Identify which cell holds the provided text, then report its [x, y] central coordinate. 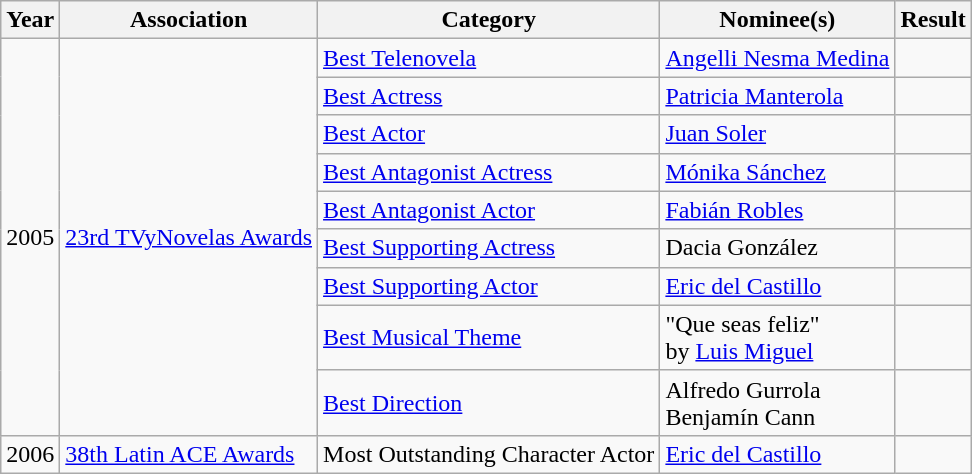
Best Actor [489, 134]
Best Supporting Actress [489, 248]
Result [933, 20]
38th Latin ACE Awards [189, 454]
Category [489, 20]
Juan Soler [778, 134]
Association [189, 20]
2005 [30, 238]
Best Antagonist Actor [489, 210]
Year [30, 20]
Best Actress [489, 96]
Best Musical Theme [489, 338]
Mónika Sánchez [778, 172]
Angelli Nesma Medina [778, 58]
23rd TVyNovelas Awards [189, 238]
Best Direction [489, 402]
Most Outstanding Character Actor [489, 454]
Alfredo Gurrola Benjamín Cann [778, 402]
2006 [30, 454]
Best Antagonist Actress [489, 172]
Fabián Robles [778, 210]
"Que seas feliz" by Luis Miguel [778, 338]
Nominee(s) [778, 20]
Dacia González [778, 248]
Patricia Manterola [778, 96]
Best Supporting Actor [489, 286]
Best Telenovela [489, 58]
